Pinpoint the cell where the given text exists, returning its [x, y] midpoint coordinate. 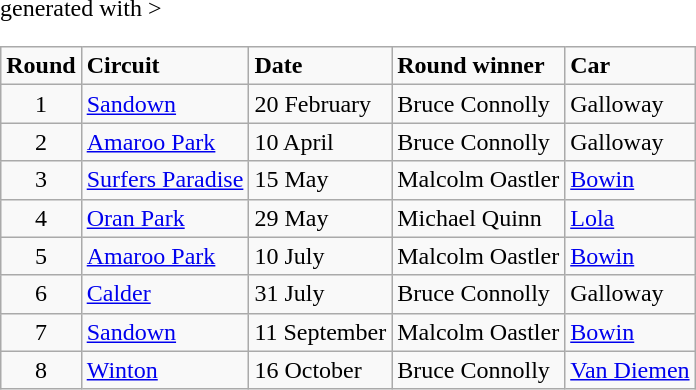
8 [41, 370]
31 July [320, 294]
Calder [165, 294]
20 February [320, 104]
2 [41, 142]
Surfers Paradise [165, 180]
Winton [165, 370]
Round winner [478, 66]
10 July [320, 256]
Michael Quinn [478, 218]
Lola [630, 218]
4 [41, 218]
7 [41, 332]
Circuit [165, 66]
Van Diemen [630, 370]
1 [41, 104]
11 September [320, 332]
3 [41, 180]
Date [320, 66]
15 May [320, 180]
6 [41, 294]
Round [41, 66]
10 April [320, 142]
5 [41, 256]
Oran Park [165, 218]
Car [630, 66]
29 May [320, 218]
16 October [320, 370]
